Capture the cell that displays the provided text and extract its (X, Y) central coordinate. 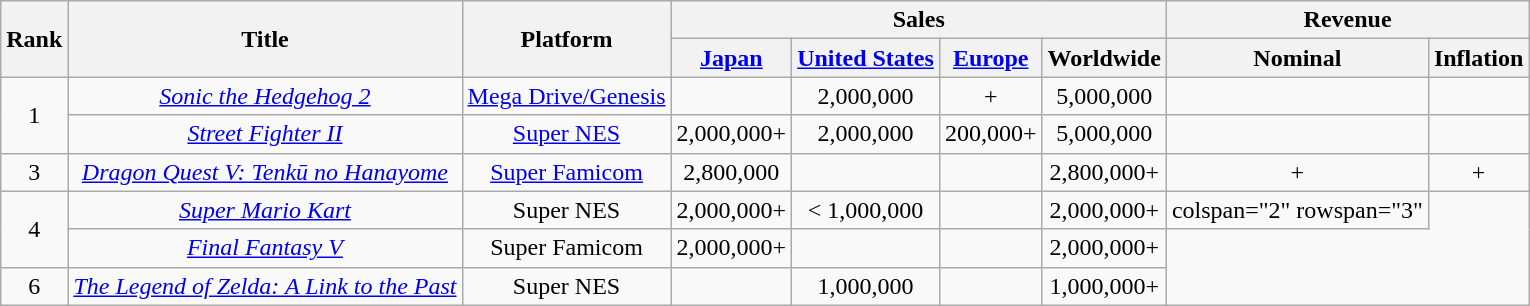
Sales (918, 20)
6 (34, 286)
colspan="2" rowspan="3" (1297, 210)
2,800,000+ (1104, 172)
Europe (990, 58)
The Legend of Zelda: A Link to the Past (265, 286)
Inflation (1478, 58)
Worldwide (1104, 58)
3 (34, 172)
Rank (34, 39)
< 1,000,000 (866, 210)
Title (265, 39)
4 (34, 229)
1,000,000+ (1104, 286)
2,800,000 (732, 172)
Mega Drive/Genesis (566, 96)
Super Mario Kart (265, 210)
Nominal (1297, 58)
Japan (732, 58)
United States (866, 58)
Revenue (1347, 20)
Sonic the Hedgehog 2 (265, 96)
Street Fighter II (265, 134)
Dragon Quest V: Tenkū no Hanayome (265, 172)
Platform (566, 39)
1 (34, 115)
1,000,000 (866, 286)
Final Fantasy V (265, 248)
200,000+ (990, 134)
